Find where the given text appears and provide that cell's center as (X, Y) coordinate. 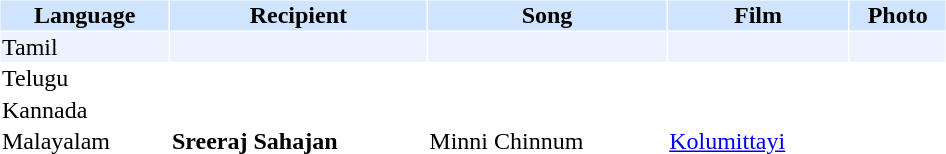
Film (758, 15)
Tamil (84, 47)
Kannada (84, 110)
Telugu (84, 79)
Language (84, 15)
Recipient (298, 15)
Song (547, 15)
Photo (898, 15)
